Detect which cell encompasses the target text, then output its (x, y) center coordinate. 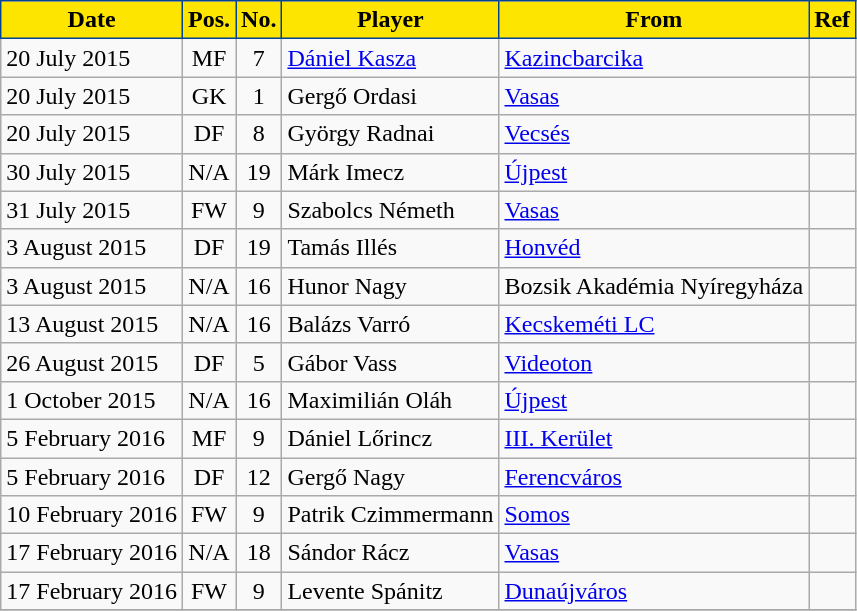
Date (92, 20)
Somos (654, 515)
5 (259, 362)
Sándor Rácz (390, 553)
Ref (832, 20)
György Radnai (390, 134)
Videoton (654, 362)
Pos. (208, 20)
1 (259, 96)
Gergő Nagy (390, 477)
Tamás Illés (390, 248)
Gergő Ordasi (390, 96)
7 (259, 58)
26 August 2015 (92, 362)
No. (259, 20)
GK (208, 96)
13 August 2015 (92, 324)
Ferencváros (654, 477)
Gábor Vass (390, 362)
Levente Spánitz (390, 591)
10 February 2016 (92, 515)
31 July 2015 (92, 210)
Márk Imecz (390, 172)
Szabolcs Németh (390, 210)
18 (259, 553)
From (654, 20)
Honvéd (654, 248)
Kecskeméti LC (654, 324)
Dunaújváros (654, 591)
Hunor Nagy (390, 286)
12 (259, 477)
8 (259, 134)
Balázs Varró (390, 324)
Vecsés (654, 134)
Kazincbarcika (654, 58)
Player (390, 20)
III. Kerület (654, 438)
Maximilián Oláh (390, 400)
30 July 2015 (92, 172)
Patrik Czimmermann (390, 515)
Dániel Kasza (390, 58)
Bozsik Akadémia Nyíregyháza (654, 286)
1 October 2015 (92, 400)
Dániel Lőrincz (390, 438)
